Detect which cell encompasses the target text, then output its (X, Y) center coordinate. 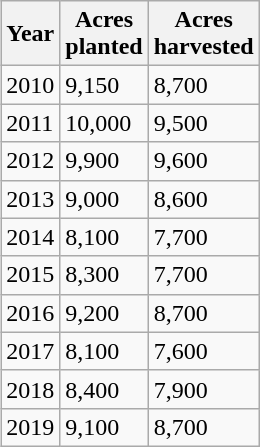
2019 (30, 427)
8,400 (104, 389)
Acres harvested (204, 34)
2014 (30, 237)
2016 (30, 313)
7,600 (204, 351)
2013 (30, 199)
8,300 (104, 275)
9,500 (204, 123)
Year (30, 34)
2012 (30, 161)
2010 (30, 85)
2015 (30, 275)
9,150 (104, 85)
7,900 (204, 389)
8,600 (204, 199)
2018 (30, 389)
9,200 (104, 313)
9,100 (104, 427)
2017 (30, 351)
10,000 (104, 123)
9,000 (104, 199)
2011 (30, 123)
9,600 (204, 161)
9,900 (104, 161)
Acres planted (104, 34)
